Locate the cell with the specified text and output its (X, Y) center coordinate. 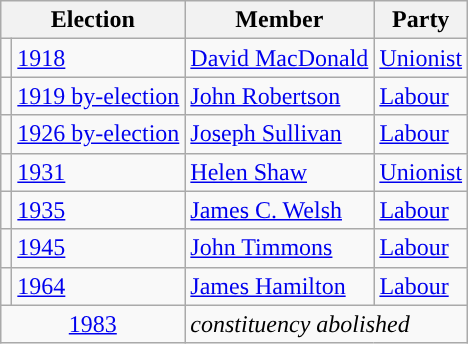
1918 (98, 58)
1931 (98, 172)
1919 by-election (98, 96)
1926 by-election (98, 134)
Election (93, 20)
John Robertson (280, 96)
constituency abolished (326, 324)
Helen Shaw (280, 172)
James C. Welsh (280, 210)
Joseph Sullivan (280, 134)
Party (421, 20)
1935 (98, 210)
Member (280, 20)
1945 (98, 248)
David MacDonald (280, 58)
John Timmons (280, 248)
James Hamilton (280, 286)
1983 (93, 324)
1964 (98, 286)
